Output the (X, Y) coordinate of the center of the cell containing the given text.  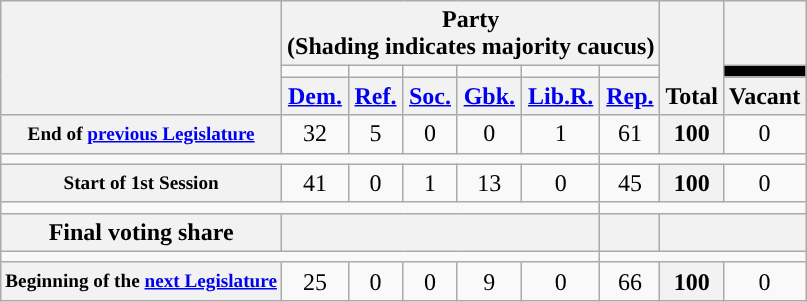
End of previous Legislature (142, 134)
25 (316, 281)
66 (630, 281)
Gbk. (489, 96)
61 (630, 134)
5 (375, 134)
Vacant (764, 96)
45 (630, 183)
Lib.R. (560, 96)
Ref. (375, 96)
9 (489, 281)
Party (Shading indicates majority caucus) (471, 34)
Dem. (316, 96)
32 (316, 134)
Start of 1st Session (142, 183)
Beginning of the next Legislature (142, 281)
Soc. (430, 96)
Rep. (630, 96)
Final voting share (142, 232)
41 (316, 183)
13 (489, 183)
Total (692, 58)
